Extract the (x, y) coordinate from the center of the cell holding the provided text.  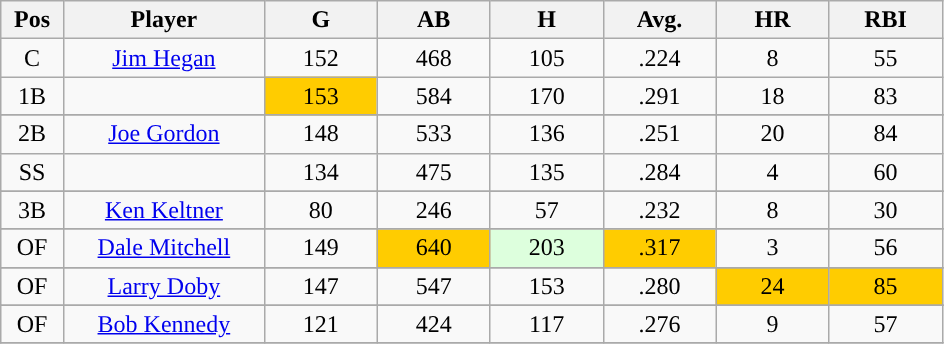
.284 (660, 172)
60 (886, 172)
H (546, 20)
Dale Mitchell (164, 248)
135 (546, 172)
3B (32, 210)
246 (434, 210)
584 (434, 96)
80 (320, 210)
83 (886, 96)
147 (320, 286)
203 (546, 248)
152 (320, 58)
.280 (660, 286)
149 (320, 248)
20 (772, 134)
G (320, 20)
C (32, 58)
56 (886, 248)
105 (546, 58)
Jim Hegan (164, 58)
424 (434, 324)
SS (32, 172)
24 (772, 286)
AB (434, 20)
85 (886, 286)
.224 (660, 58)
4 (772, 172)
468 (434, 58)
136 (546, 134)
.232 (660, 210)
Joe Gordon (164, 134)
.276 (660, 324)
84 (886, 134)
2B (32, 134)
121 (320, 324)
Ken Keltner (164, 210)
475 (434, 172)
55 (886, 58)
148 (320, 134)
HR (772, 20)
Player (164, 20)
1B (32, 96)
.317 (660, 248)
547 (434, 286)
640 (434, 248)
.251 (660, 134)
RBI (886, 20)
Larry Doby (164, 286)
Bob Kennedy (164, 324)
9 (772, 324)
134 (320, 172)
117 (546, 324)
30 (886, 210)
Avg. (660, 20)
Pos (32, 20)
3 (772, 248)
533 (434, 134)
.291 (660, 96)
170 (546, 96)
18 (772, 96)
